Output the [x, y] coordinate of the center of the cell containing the given text.  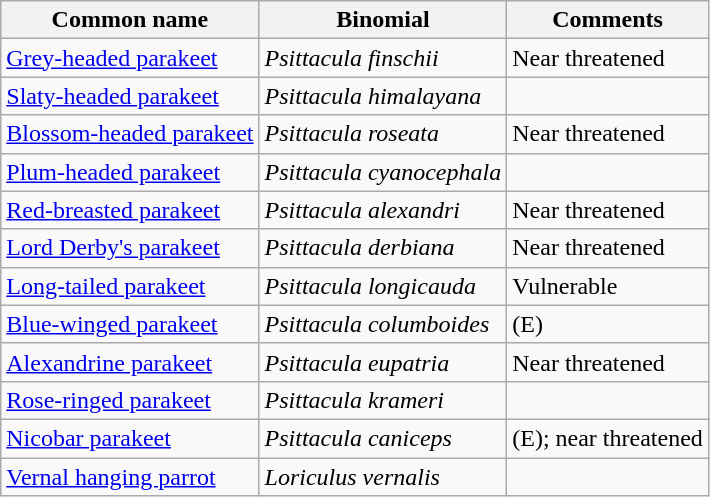
Psittacula derbiana [383, 248]
Plum-headed parakeet [130, 172]
Psittacula alexandri [383, 210]
Psittacula longicauda [383, 286]
Grey-headed parakeet [130, 58]
(E); near threatened [608, 438]
Vernal hanging parrot [130, 477]
Psittacula columboides [383, 324]
Blue-winged parakeet [130, 324]
Loriculus vernalis [383, 477]
Psittacula cyanocephala [383, 172]
Rose-ringed parakeet [130, 400]
Binomial [383, 20]
Psittacula finschii [383, 58]
Nicobar parakeet [130, 438]
Common name [130, 20]
Vulnerable [608, 286]
Red-breasted parakeet [130, 210]
Lord Derby's parakeet [130, 248]
Alexandrine parakeet [130, 362]
Psittacula krameri [383, 400]
Psittacula himalayana [383, 96]
Blossom-headed parakeet [130, 134]
Long-tailed parakeet [130, 286]
Comments [608, 20]
Slaty-headed parakeet [130, 96]
Psittacula caniceps [383, 438]
(E) [608, 324]
Psittacula eupatria [383, 362]
Psittacula roseata [383, 134]
